Find where the given text appears and provide that cell's center as (x, y) coordinate. 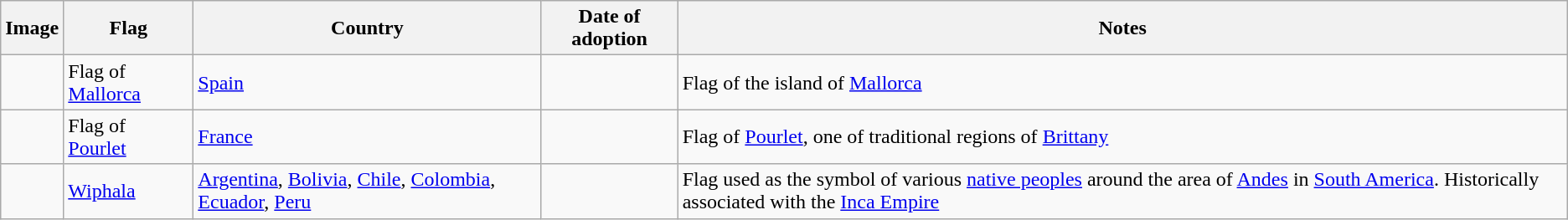
Wiphala (129, 191)
Spain (367, 82)
Argentina, Bolivia, Chile, Colombia, Ecuador, Peru (367, 191)
Image (32, 28)
Date of adoption (610, 28)
Notes (1122, 28)
France (367, 137)
Flag (129, 28)
Flag of Pourlet (129, 137)
Flag of Mallorca (129, 82)
Flag of the island of Mallorca (1122, 82)
Country (367, 28)
Flag of Pourlet, one of traditional regions of Brittany (1122, 137)
Flag used as the symbol of various native peoples around the area of Andes in South America. Historically associated with the Inca Empire (1122, 191)
